Extract the [x, y] coordinate from the center of the cell holding the provided text.  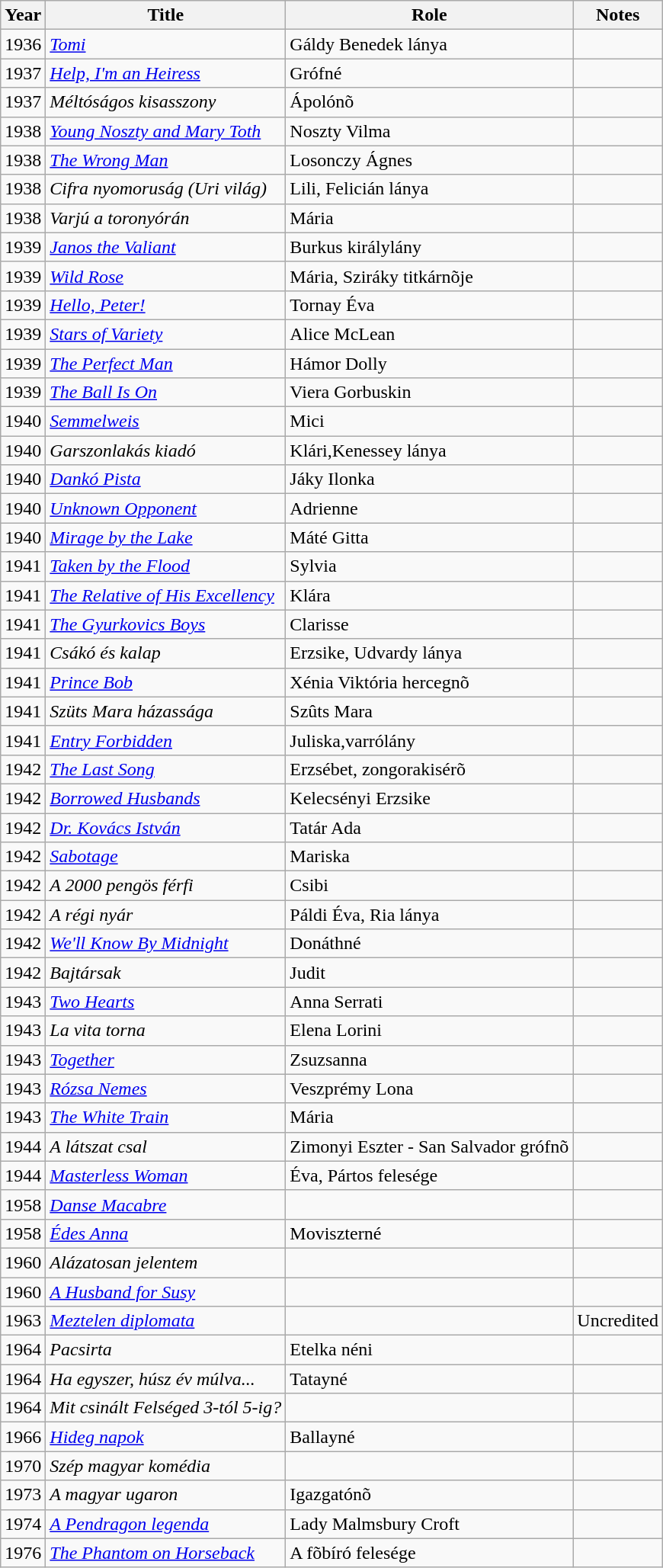
Szép magyar komédia [166, 1466]
Moviszterné [430, 1233]
1936 [23, 44]
Jáky Ilonka [430, 479]
Rózsa Nemes [166, 1089]
1963 [23, 1321]
Mariska [430, 857]
A Pendragon legenda [166, 1524]
Édes Anna [166, 1233]
A 2000 pengös férfi [166, 886]
Hámor Dolly [430, 364]
Zimonyi Eszter - San Salvador grófnõ [430, 1146]
Csibi [430, 886]
Erzsike, Udvardy lánya [430, 653]
A régi nyár [166, 915]
Year [23, 15]
Alice McLean [430, 334]
Unknown Opponent [166, 508]
Mirage by the Lake [166, 537]
Juliska,varrólány [430, 740]
Veszprémy Lona [430, 1089]
Wild Rose [166, 276]
Máté Gitta [430, 537]
Sylvia [430, 566]
We'll Know By Midnight [166, 944]
Bajtársak [166, 973]
Ápolónõ [430, 102]
Young Noszty and Mary Toth [166, 131]
Judit [430, 973]
La vita torna [166, 1031]
Role [430, 15]
Tornay Éva [430, 305]
Mária, Sziráky titkárnõje [430, 276]
A Husband for Susy [166, 1292]
A fõbíró felesége [430, 1553]
Klára [430, 595]
Sabotage [166, 857]
Ballayné [430, 1437]
Gáldy Benedek lánya [430, 44]
Grófné [430, 73]
Noszty Vilma [430, 131]
Donáthné [430, 944]
Two Hearts [166, 1002]
Lili, Felicián lánya [430, 189]
A látszat csal [166, 1146]
1973 [23, 1495]
The White Train [166, 1117]
Borrowed Husbands [166, 798]
Mit csinált Felséged 3-tól 5-ig? [166, 1408]
Elena Lorini [430, 1031]
Anna Serrati [430, 1002]
Help, I'm an Heiress [166, 73]
Varjú a toronyórán [166, 218]
Tomi [166, 44]
The Relative of His Excellency [166, 595]
Tatár Ada [430, 827]
Cifra nyomoruság (Uri világ) [166, 189]
Etelka néni [430, 1350]
Tatayné [430, 1379]
Hideg napok [166, 1437]
Igazgatónõ [430, 1495]
1970 [23, 1466]
Danse Macabre [166, 1204]
Ha egyszer, húsz év múlva... [166, 1379]
Erzsébet, zongorakisérõ [430, 769]
Prince Bob [166, 682]
Csákó és kalap [166, 653]
Mici [430, 422]
Stars of Variety [166, 334]
Alázatosan jelentem [166, 1262]
Xénia Viktória hercegnõ [430, 682]
The Wrong Man [166, 160]
The Last Song [166, 769]
1974 [23, 1524]
Garszonlakás kiadó [166, 451]
The Perfect Man [166, 364]
Uncredited [618, 1321]
Semmelweis [166, 422]
Masterless Woman [166, 1175]
Meztelen diplomata [166, 1321]
Méltóságos kisasszony [166, 102]
A magyar ugaron [166, 1495]
Páldi Éva, Ria lánya [430, 915]
Janos the Valiant [166, 247]
Losonczy Ágnes [430, 160]
Klári,Kenessey lánya [430, 451]
Lady Malmsbury Croft [430, 1524]
Viera Gorbuskin [430, 393]
1966 [23, 1437]
Notes [618, 15]
Pacsirta [166, 1350]
The Ball Is On [166, 393]
The Gyurkovics Boys [166, 624]
Szûts Mara [430, 711]
Clarisse [430, 624]
Hello, Peter! [166, 305]
Taken by the Flood [166, 566]
Éva, Pártos felesége [430, 1175]
Title [166, 15]
Adrienne [430, 508]
Kelecsényi Erzsike [430, 798]
Burkus királylány [430, 247]
Dr. Kovács István [166, 827]
Together [166, 1060]
Zsuzsanna [430, 1060]
Entry Forbidden [166, 740]
Szüts Mara házassága [166, 711]
The Phantom on Horseback [166, 1553]
Dankó Pista [166, 479]
1976 [23, 1553]
